From the cell containing the given text, extract its center point as [X, Y] coordinate. 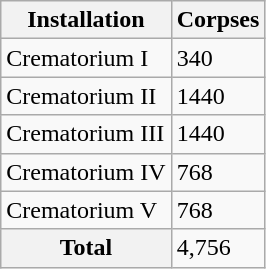
Crematorium II [86, 96]
Total [86, 248]
Corpses [218, 20]
340 [218, 58]
Crematorium III [86, 134]
Installation [86, 20]
Crematorium V [86, 210]
Crematorium IV [86, 172]
Crematorium I [86, 58]
4,756 [218, 248]
